Detect which cell encompasses the target text, then output its [X, Y] center coordinate. 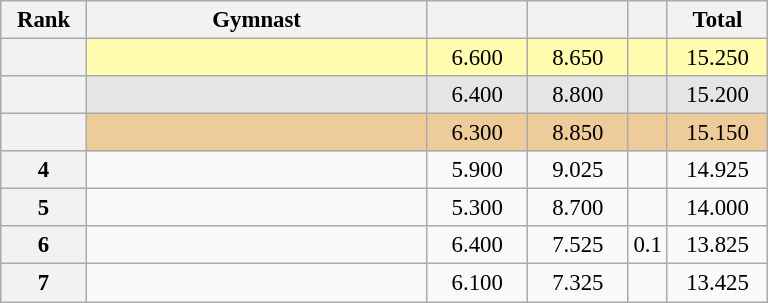
9.025 [578, 170]
7 [44, 283]
Rank [44, 20]
Gymnast [256, 20]
6.100 [478, 283]
7.325 [578, 283]
6.300 [478, 133]
5.300 [478, 208]
15.200 [718, 95]
15.250 [718, 58]
8.650 [578, 58]
7.525 [578, 245]
8.700 [578, 208]
0.1 [648, 245]
14.000 [718, 208]
15.150 [718, 133]
13.425 [718, 283]
6 [44, 245]
14.925 [718, 170]
13.825 [718, 245]
6.600 [478, 58]
8.850 [578, 133]
8.800 [578, 95]
5 [44, 208]
Total [718, 20]
4 [44, 170]
5.900 [478, 170]
